Find where the given text appears and provide that cell's center as [X, Y] coordinate. 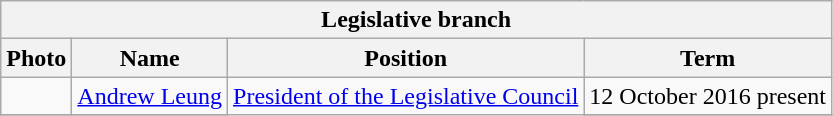
Andrew Leung [150, 96]
President of the Legislative Council [406, 96]
Term [708, 58]
12 October 2016 present [708, 96]
Position [406, 58]
Photo [36, 58]
Name [150, 58]
Legislative branch [416, 20]
